Locate the cell with the specified text and output its [X, Y] center coordinate. 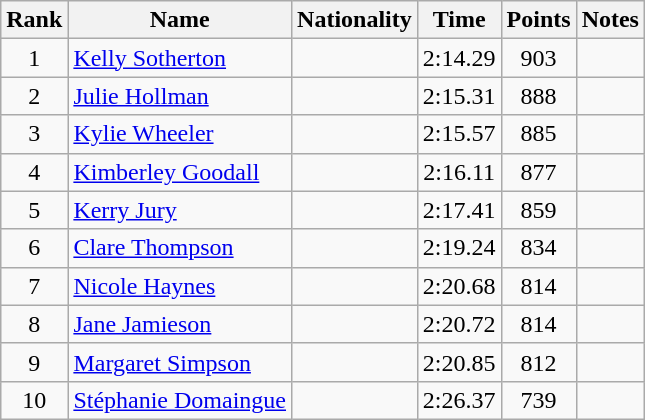
2:15.57 [459, 134]
Kylie Wheeler [180, 134]
2:15.31 [459, 96]
Kimberley Goodall [180, 172]
2:16.11 [459, 172]
Kerry Jury [180, 210]
7 [34, 286]
Julie Hollman [180, 96]
2:19.24 [459, 248]
Rank [34, 20]
4 [34, 172]
Kelly Sotherton [180, 58]
Points [538, 20]
Nationality [355, 20]
8 [34, 324]
9 [34, 362]
6 [34, 248]
859 [538, 210]
10 [34, 400]
888 [538, 96]
2:26.37 [459, 400]
1 [34, 58]
739 [538, 400]
2 [34, 96]
3 [34, 134]
2:20.68 [459, 286]
Time [459, 20]
Notes [610, 20]
812 [538, 362]
Name [180, 20]
Margaret Simpson [180, 362]
2:17.41 [459, 210]
2:14.29 [459, 58]
Jane Jamieson [180, 324]
5 [34, 210]
834 [538, 248]
885 [538, 134]
Clare Thompson [180, 248]
903 [538, 58]
877 [538, 172]
Nicole Haynes [180, 286]
Stéphanie Domaingue [180, 400]
2:20.72 [459, 324]
2:20.85 [459, 362]
